Determine the [X, Y] coordinate at the center of the cell enclosing the given text.  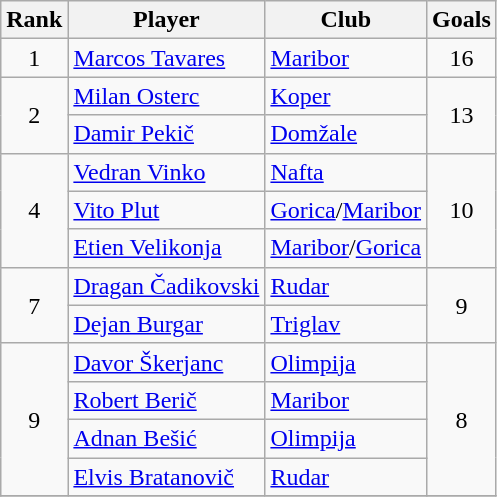
Goals [462, 20]
10 [462, 210]
Player [166, 20]
Vito Plut [166, 210]
4 [34, 210]
Damir Pekič [166, 134]
Dragan Čadikovski [166, 286]
Rank [34, 20]
Domžale [346, 134]
Elvis Bratanovič [166, 477]
Koper [346, 96]
Nafta [346, 172]
8 [462, 419]
Club [346, 20]
Milan Osterc [166, 96]
Triglav [346, 324]
Gorica/Maribor [346, 210]
7 [34, 305]
Vedran Vinko [166, 172]
Adnan Bešić [166, 438]
2 [34, 115]
Davor Škerjanc [166, 362]
Marcos Tavares [166, 58]
1 [34, 58]
Dejan Burgar [166, 324]
Maribor/Gorica [346, 248]
Etien Velikonja [166, 248]
Robert Berič [166, 400]
13 [462, 115]
16 [462, 58]
